Locate the cell with the specified text and output its (X, Y) center coordinate. 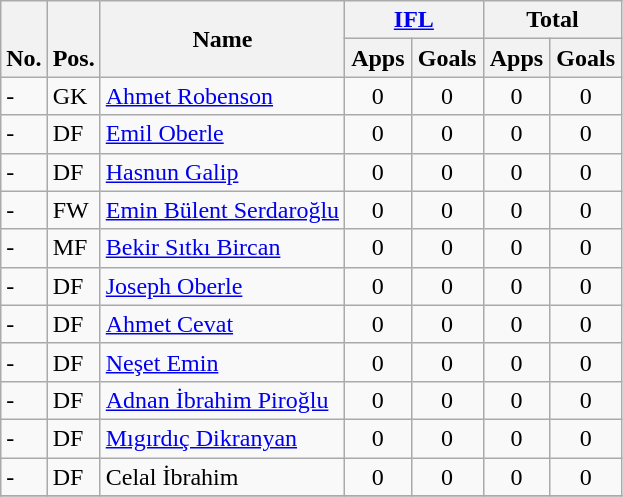
Pos. (74, 39)
Emil Oberle (222, 134)
Celal İbrahim (222, 477)
Ahmet Cevat (222, 324)
IFL (414, 20)
Joseph Oberle (222, 286)
Name (222, 39)
Adnan İbrahim Piroğlu (222, 400)
FW (74, 210)
MF (74, 248)
Mıgırdıç Dikranyan (222, 438)
No. (24, 39)
Bekir Sıtkı Bircan (222, 248)
Neşet Emin (222, 362)
GK (74, 96)
Hasnun Galip (222, 172)
Ahmet Robenson (222, 96)
Total (552, 20)
Emin Bülent Serdaroğlu (222, 210)
